Locate the cell with the specified text and output its (X, Y) center coordinate. 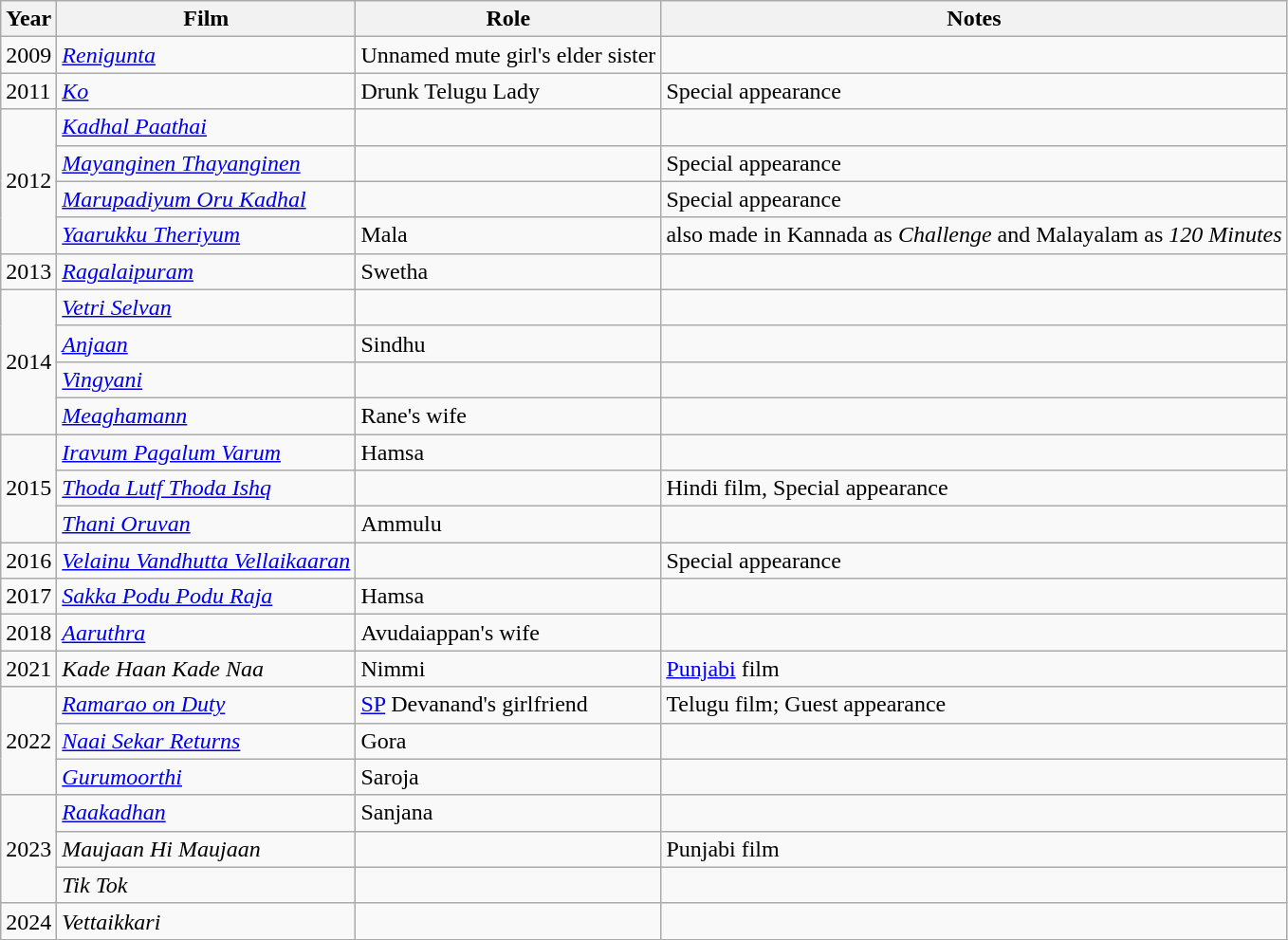
Year (28, 19)
Sakka Podu Podu Raja (207, 597)
Avudaiappan's wife (508, 633)
2013 (28, 271)
2022 (28, 741)
2023 (28, 849)
2009 (28, 55)
Nimmi (508, 669)
Marupadiyum Oru Kadhal (207, 199)
Raakadhan (207, 813)
Naai Sekar Returns (207, 741)
Maujaan Hi Maujaan (207, 849)
Notes (974, 19)
2012 (28, 181)
Meaghamann (207, 415)
Gurumoorthi (207, 777)
Ko (207, 91)
Vetri Selvan (207, 307)
Velainu Vandhutta Vellaikaaran (207, 561)
2024 (28, 921)
Thani Oruvan (207, 525)
Yaarukku Theriyum (207, 235)
2014 (28, 361)
Iravum Pagalum Varum (207, 452)
Drunk Telugu Lady (508, 91)
Saroja (508, 777)
Vettaikkari (207, 921)
Ammulu (508, 525)
Anjaan (207, 343)
Ramarao on Duty (207, 705)
Kadhal Paathai (207, 127)
2017 (28, 597)
Sanjana (508, 813)
2021 (28, 669)
Swetha (508, 271)
2015 (28, 488)
Film (207, 19)
2011 (28, 91)
2016 (28, 561)
Ragalaipuram (207, 271)
Gora (508, 741)
Thoda Lutf Thoda Ishq (207, 488)
Mayanginen Thayanginen (207, 163)
Unnamed mute girl's elder sister (508, 55)
Vingyani (207, 379)
Tik Tok (207, 885)
Rane's wife (508, 415)
SP Devanand's girlfriend (508, 705)
Renigunta (207, 55)
Aaruthra (207, 633)
Telugu film; Guest appearance (974, 705)
Mala (508, 235)
Hindi film, Special appearance (974, 488)
also made in Kannada as Challenge and Malayalam as 120 Minutes (974, 235)
Kade Haan Kade Naa (207, 669)
Sindhu (508, 343)
Role (508, 19)
2018 (28, 633)
